Locate the cell with the specified text and output its [x, y] center coordinate. 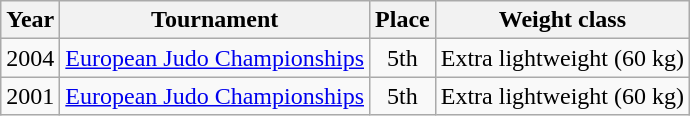
2004 [30, 58]
Weight class [562, 20]
Place [403, 20]
Tournament [215, 20]
2001 [30, 96]
Year [30, 20]
